Pinpoint the cell where the given text exists, returning its (X, Y) midpoint coordinate. 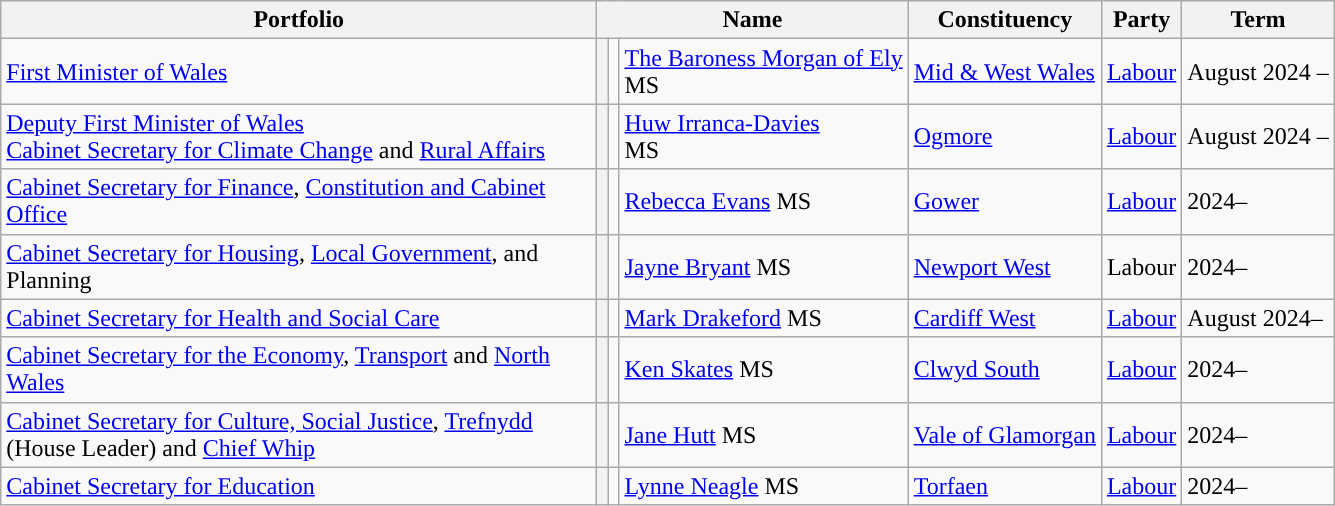
Clwyd South (1004, 370)
Cabinet Secretary for Education (299, 486)
Portfolio (299, 20)
Torfaen (1004, 486)
First Minister of Wales (299, 72)
Constituency (1004, 20)
August 2024– (1258, 318)
Term (1258, 20)
Ogmore (1004, 136)
Jane Hutt MS (764, 434)
Cabinet Secretary for Health and Social Care (299, 318)
The Baroness Morgan of ElyMS (764, 72)
Cabinet Secretary for Culture, Social Justice, Trefnydd (House Leader) and Chief Whip (299, 434)
Mark Drakeford MS (764, 318)
Ken Skates MS (764, 370)
Cabinet Secretary for the Economy, Transport and North Wales (299, 370)
Gower (1004, 202)
Jayne Bryant MS (764, 266)
Cabinet Secretary for Finance, Constitution and Cabinet Office (299, 202)
Newport West (1004, 266)
Huw Irranca-DaviesMS (764, 136)
Deputy First Minister of WalesCabinet Secretary for Climate Change and Rural Affairs (299, 136)
Party (1141, 20)
Cabinet Secretary for Housing, Local Government, and Planning (299, 266)
Name (752, 20)
Rebecca Evans MS (764, 202)
Lynne Neagle MS (764, 486)
Vale of Glamorgan (1004, 434)
Mid & West Wales (1004, 72)
Cardiff West (1004, 318)
